Extract the (X, Y) coordinate from the center of the cell holding the provided text.  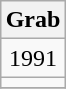
Grab (33, 20)
1991 (33, 58)
